Identify which cell holds the provided text, then report its [X, Y] central coordinate. 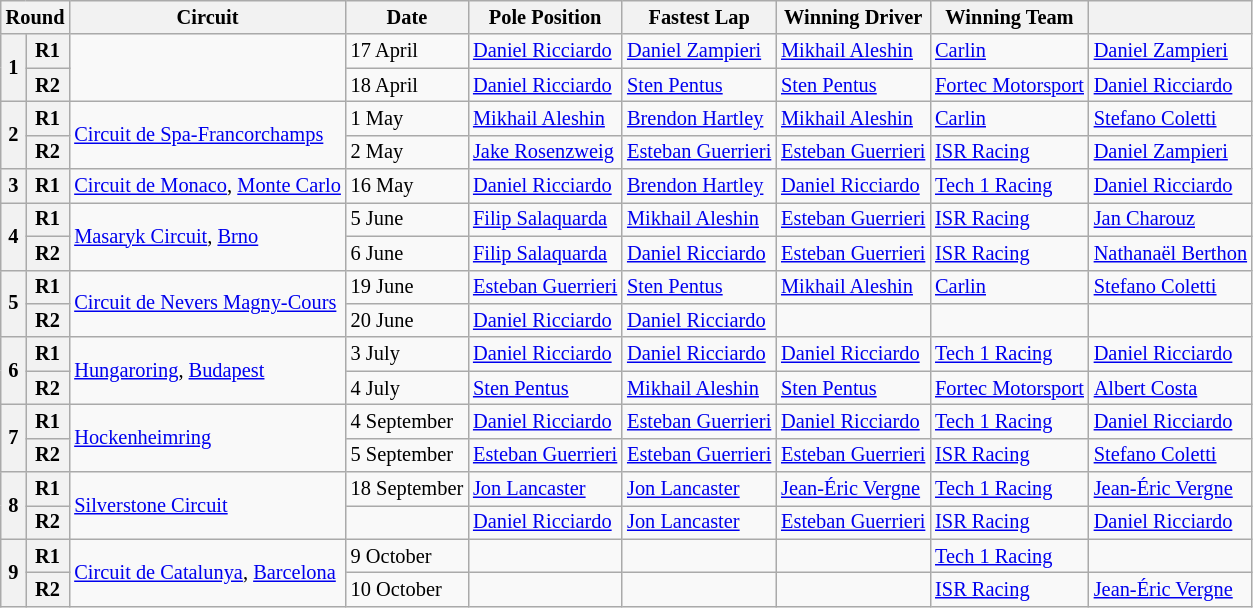
Round [36, 17]
Silverstone Circuit [207, 506]
9 [14, 572]
Jan Charouz [1170, 219]
Pole Position [545, 17]
9 October [407, 556]
5 June [407, 219]
Winning Driver [853, 17]
Hockenheimring [207, 438]
19 June [407, 287]
16 May [407, 186]
6 June [407, 253]
Circuit de Catalunya, Barcelona [207, 572]
18 September [407, 489]
Masaryk Circuit, Brno [207, 236]
5 [14, 304]
8 [14, 506]
10 October [407, 589]
Circuit de Spa-Francorchamps [207, 134]
Fastest Lap [699, 17]
6 [14, 370]
20 June [407, 320]
2 [14, 134]
4 September [407, 421]
Nathanaël Berthon [1170, 253]
2 May [407, 152]
18 April [407, 85]
1 [14, 68]
Winning Team [1010, 17]
Circuit [207, 17]
Hungaroring, Budapest [207, 370]
7 [14, 438]
5 September [407, 455]
Jake Rosenzweig [545, 152]
4 [14, 236]
Circuit de Monaco, Monte Carlo [207, 186]
4 July [407, 388]
Circuit de Nevers Magny-Cours [207, 304]
3 July [407, 354]
Date [407, 17]
1 May [407, 118]
3 [14, 186]
Albert Costa [1170, 388]
17 April [407, 51]
